Output the [X, Y] coordinate of the center of the cell containing the given text.  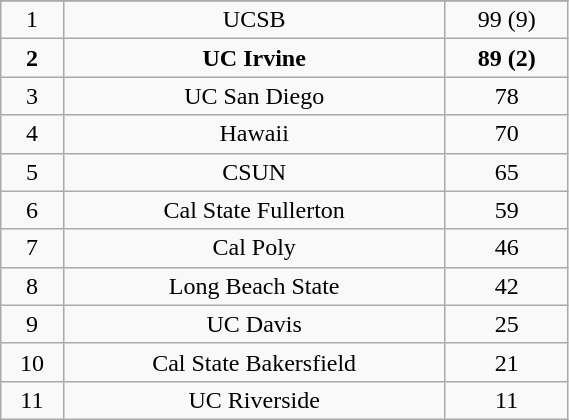
CSUN [254, 172]
7 [32, 248]
UC San Diego [254, 96]
Hawaii [254, 134]
UCSB [254, 20]
2 [32, 58]
99 (9) [506, 20]
Cal State Fullerton [254, 210]
9 [32, 324]
UC Riverside [254, 400]
Long Beach State [254, 286]
89 (2) [506, 58]
Cal Poly [254, 248]
UC Davis [254, 324]
5 [32, 172]
Cal State Bakersfield [254, 362]
3 [32, 96]
4 [32, 134]
6 [32, 210]
65 [506, 172]
42 [506, 286]
8 [32, 286]
1 [32, 20]
10 [32, 362]
78 [506, 96]
21 [506, 362]
70 [506, 134]
46 [506, 248]
UC Irvine [254, 58]
25 [506, 324]
59 [506, 210]
